Capture the cell that displays the provided text and extract its (X, Y) central coordinate. 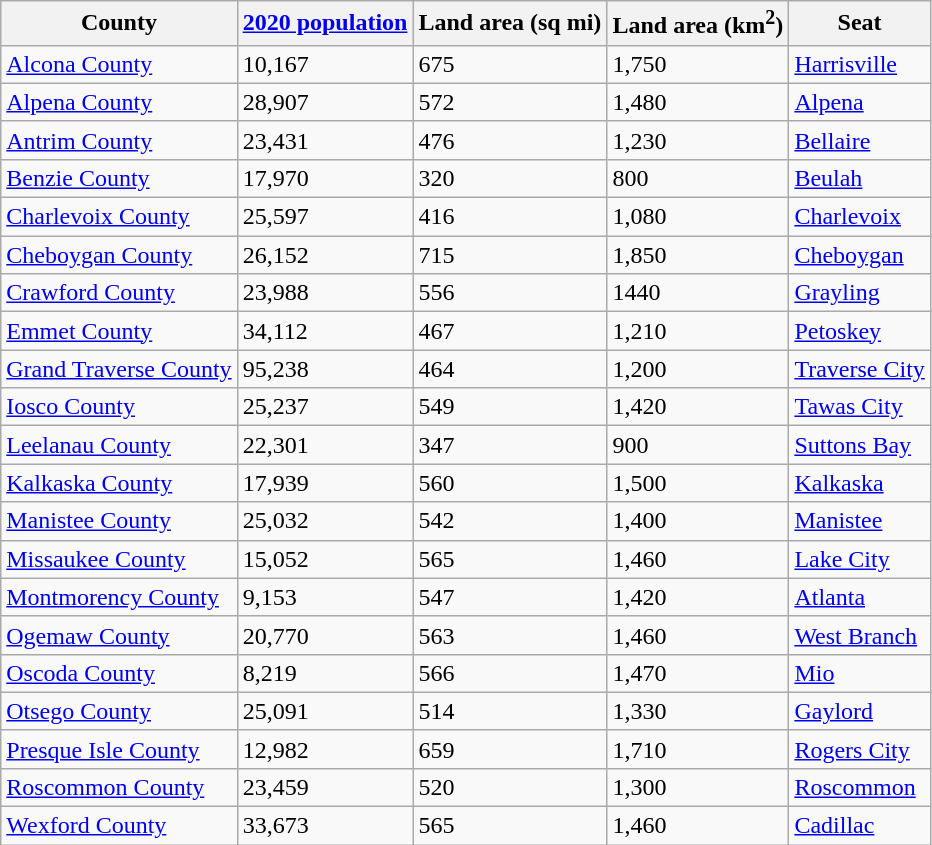
34,112 (325, 331)
2020 population (325, 24)
Oscoda County (119, 673)
Emmet County (119, 331)
Beulah (860, 178)
560 (510, 483)
Kalkaska County (119, 483)
Roscommon County (119, 787)
Presque Isle County (119, 749)
Alpena County (119, 102)
1,080 (698, 217)
1,470 (698, 673)
Bellaire (860, 140)
33,673 (325, 826)
1,750 (698, 64)
Crawford County (119, 293)
566 (510, 673)
Alpena (860, 102)
Seat (860, 24)
Atlanta (860, 597)
23,431 (325, 140)
County (119, 24)
1,480 (698, 102)
Land area (km2) (698, 24)
Wexford County (119, 826)
Harrisville (860, 64)
Grand Traverse County (119, 369)
715 (510, 255)
Charlevoix County (119, 217)
17,939 (325, 483)
476 (510, 140)
Grayling (860, 293)
12,982 (325, 749)
1,400 (698, 521)
1,850 (698, 255)
95,238 (325, 369)
520 (510, 787)
Lake City (860, 559)
10,167 (325, 64)
464 (510, 369)
Tawas City (860, 407)
Charlevoix (860, 217)
8,219 (325, 673)
Manistee (860, 521)
1,330 (698, 711)
Otsego County (119, 711)
556 (510, 293)
675 (510, 64)
15,052 (325, 559)
Petoskey (860, 331)
25,032 (325, 521)
23,988 (325, 293)
17,970 (325, 178)
Cheboygan County (119, 255)
1,710 (698, 749)
549 (510, 407)
22,301 (325, 445)
Cheboygan (860, 255)
Leelanau County (119, 445)
West Branch (860, 635)
320 (510, 178)
26,152 (325, 255)
Cadillac (860, 826)
Roscommon (860, 787)
Kalkaska (860, 483)
Missaukee County (119, 559)
28,907 (325, 102)
900 (698, 445)
547 (510, 597)
1,500 (698, 483)
Mio (860, 673)
Manistee County (119, 521)
1,200 (698, 369)
20,770 (325, 635)
467 (510, 331)
514 (510, 711)
Montmorency County (119, 597)
Suttons Bay (860, 445)
659 (510, 749)
1440 (698, 293)
542 (510, 521)
572 (510, 102)
Antrim County (119, 140)
416 (510, 217)
563 (510, 635)
Traverse City (860, 369)
Benzie County (119, 178)
800 (698, 178)
25,237 (325, 407)
23,459 (325, 787)
Alcona County (119, 64)
1,230 (698, 140)
347 (510, 445)
Iosco County (119, 407)
25,597 (325, 217)
Rogers City (860, 749)
Gaylord (860, 711)
1,210 (698, 331)
Ogemaw County (119, 635)
1,300 (698, 787)
9,153 (325, 597)
25,091 (325, 711)
Land area (sq mi) (510, 24)
